For the text-containing cell, return its midpoint in (X, Y) coordinate format. 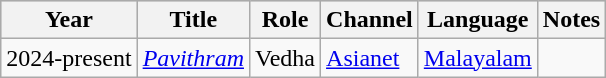
Notes (571, 20)
Pavithram (193, 58)
Language (478, 20)
Year (69, 20)
Asianet (370, 58)
Title (193, 20)
Vedha (284, 58)
Role (284, 20)
Channel (370, 20)
Malayalam (478, 58)
2024-present (69, 58)
